Scan for the cell matching the given text and deliver its [x, y] coordinate at center. 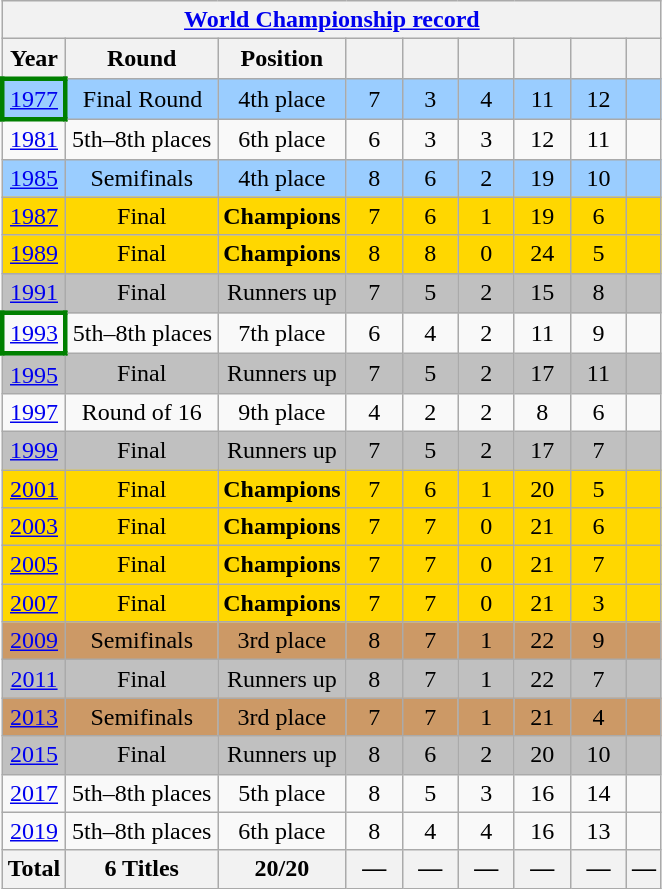
2001 [34, 489]
2005 [34, 565]
Final Round [142, 98]
2003 [34, 527]
Position [282, 59]
1985 [34, 178]
2017 [34, 793]
Year [34, 59]
1997 [34, 412]
2007 [34, 603]
20/20 [282, 869]
2013 [34, 717]
2019 [34, 831]
1981 [34, 139]
15 [542, 293]
24 [542, 254]
9th place [282, 412]
2009 [34, 641]
1993 [34, 334]
1991 [34, 293]
2011 [34, 679]
Round [142, 59]
Total [34, 869]
1999 [34, 450]
1989 [34, 254]
1977 [34, 98]
Round of 16 [142, 412]
2015 [34, 755]
14 [598, 793]
5th place [282, 793]
7th place [282, 334]
1987 [34, 216]
13 [598, 831]
6 Titles [142, 869]
World Championship record [332, 20]
1995 [34, 374]
